Search for the cell housing the specified text and yield its [X, Y] center coordinate. 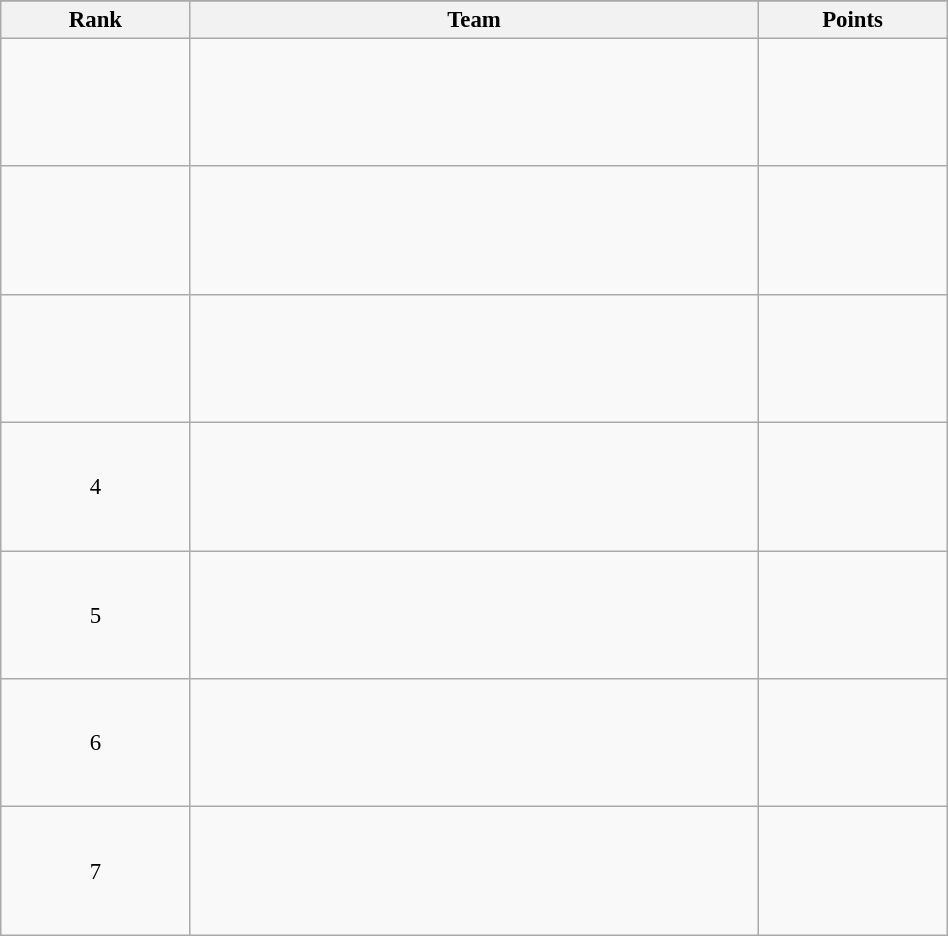
7 [96, 871]
4 [96, 487]
6 [96, 743]
Rank [96, 20]
5 [96, 615]
Team [474, 20]
Points [852, 20]
